Find where the given text appears and provide that cell's center as [X, Y] coordinate. 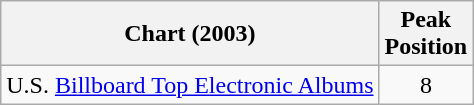
U.S. Billboard Top Electronic Albums [190, 85]
Chart (2003) [190, 34]
PeakPosition [426, 34]
8 [426, 85]
